Search for the cell housing the specified text and yield its [x, y] center coordinate. 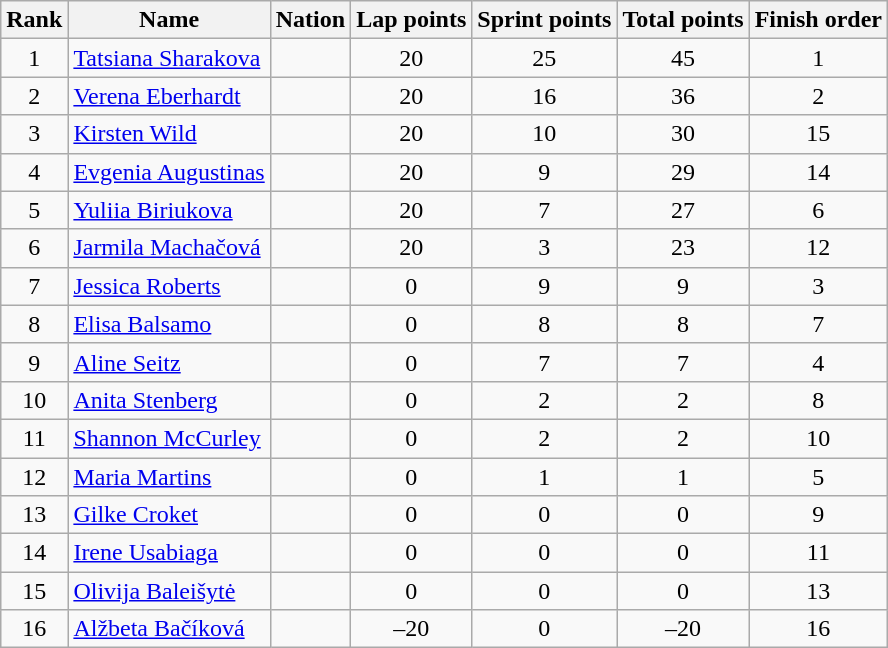
Nation [310, 20]
Elisa Balsamo [169, 324]
45 [683, 58]
Evgenia Augustinas [169, 172]
25 [544, 58]
Maria Martins [169, 477]
Total points [683, 20]
Jessica Roberts [169, 286]
Anita Stenberg [169, 400]
Yuliia Biriukova [169, 210]
23 [683, 248]
Jarmila Machačová [169, 248]
Finish order [818, 20]
Verena Eberhardt [169, 96]
Olivija Baleišytė [169, 591]
29 [683, 172]
Irene Usabiaga [169, 553]
Shannon McCurley [169, 438]
Gilke Croket [169, 515]
Rank [34, 20]
27 [683, 210]
Aline Seitz [169, 362]
Sprint points [544, 20]
36 [683, 96]
Tatsiana Sharakova [169, 58]
Alžbeta Bačíková [169, 629]
Kirsten Wild [169, 134]
Name [169, 20]
30 [683, 134]
Lap points [412, 20]
